Detect which cell encompasses the target text, then output its (X, Y) center coordinate. 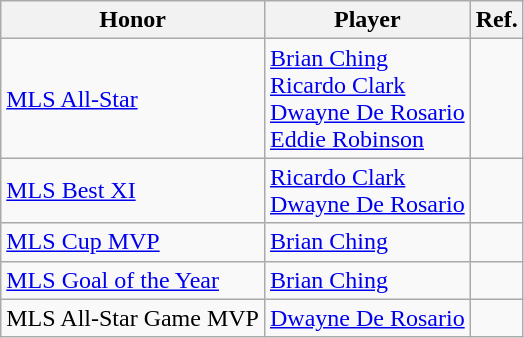
MLS Goal of the Year (133, 280)
MLS Best XI (133, 190)
MLS Cup MVP (133, 242)
Ref. (496, 20)
Brian Ching Ricardo Clark Dwayne De Rosario Eddie Robinson (367, 98)
Ricardo Clark Dwayne De Rosario (367, 190)
Player (367, 20)
MLS All-Star (133, 98)
MLS All-Star Game MVP (133, 318)
Dwayne De Rosario (367, 318)
Honor (133, 20)
